Search for the cell housing the specified text and yield its (x, y) center coordinate. 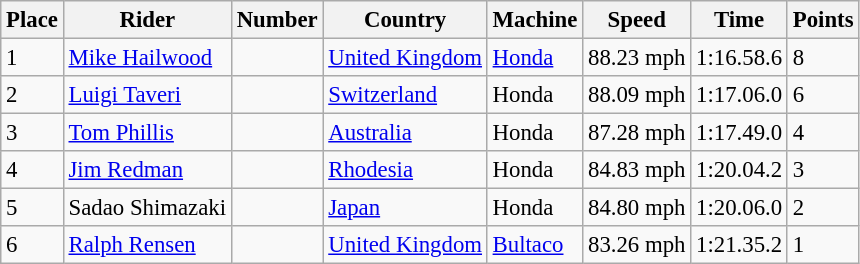
Switzerland (405, 95)
83.26 mph (637, 245)
1:17.49.0 (740, 133)
Japan (405, 208)
1:20.06.0 (740, 208)
Sadao Shimazaki (147, 208)
1:21.35.2 (740, 245)
Rider (147, 20)
84.83 mph (637, 170)
1:20.04.2 (740, 170)
88.09 mph (637, 95)
Ralph Rensen (147, 245)
Mike Hailwood (147, 58)
Rhodesia (405, 170)
8 (822, 58)
1:16.58.6 (740, 58)
88.23 mph (637, 58)
Australia (405, 133)
5 (32, 208)
Bultaco (534, 245)
Luigi Taveri (147, 95)
Jim Redman (147, 170)
Machine (534, 20)
Tom Phillis (147, 133)
Number (277, 20)
84.80 mph (637, 208)
Points (822, 20)
Time (740, 20)
Place (32, 20)
Speed (637, 20)
1:17.06.0 (740, 95)
87.28 mph (637, 133)
Country (405, 20)
